Capture the cell that displays the provided text and extract its (X, Y) central coordinate. 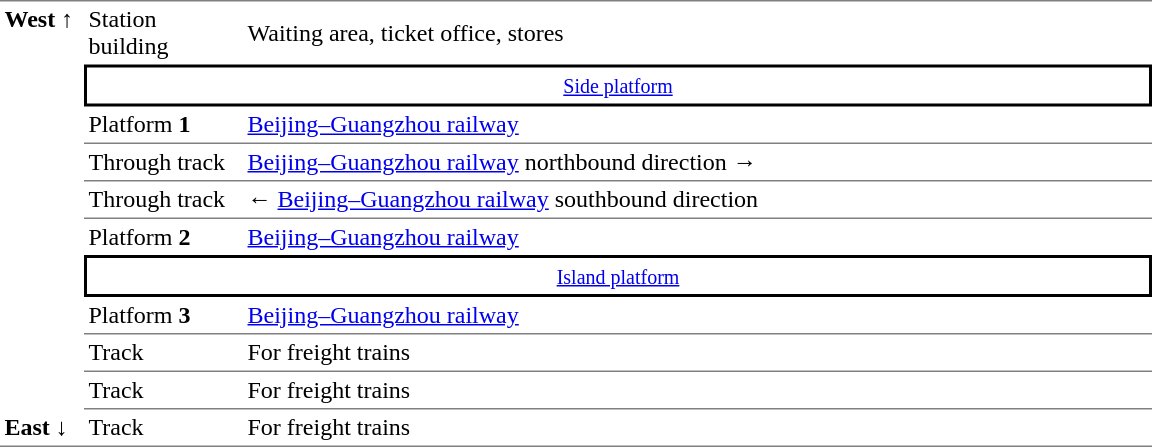
Beijing–Guangzhou railway northbound direction → (698, 163)
Platform 3 (164, 316)
← Beijing–Guangzhou railway southbound direction (698, 201)
Island platform (618, 276)
Platform 2 (164, 237)
Platform 1 (164, 125)
Waiting area, ticket office, stores (698, 32)
West ↑ (42, 205)
Station building (164, 32)
Side platform (618, 85)
